For the text-containing cell, return its midpoint in [x, y] coordinate format. 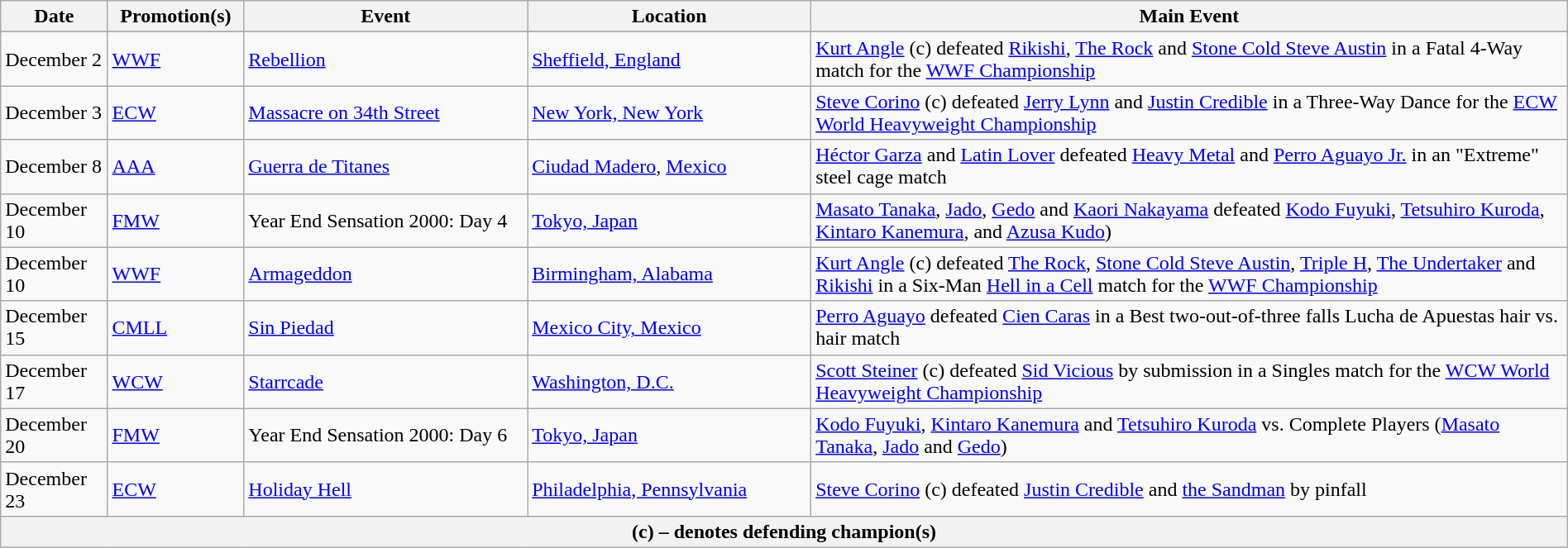
New York, New York [670, 112]
Promotion(s) [175, 17]
Sin Piedad [385, 327]
Year End Sensation 2000: Day 6 [385, 435]
CMLL [175, 327]
Kodo Fuyuki, Kintaro Kanemura and Tetsuhiro Kuroda vs. Complete Players (Masato Tanaka, Jado and Gedo) [1189, 435]
December 20 [55, 435]
Scott Steiner (c) defeated Sid Vicious by submission in a Singles match for the WCW World Heavyweight Championship [1189, 382]
Event [385, 17]
Birmingham, Alabama [670, 274]
Sheffield, England [670, 60]
Perro Aguayo defeated Cien Caras in a Best two-out-of-three falls Lucha de Apuestas hair vs. hair match [1189, 327]
Holiday Hell [385, 489]
Héctor Garza and Latin Lover defeated Heavy Metal and Perro Aguayo Jr. in an "Extreme" steel cage match [1189, 167]
WCW [175, 382]
Steve Corino (c) defeated Jerry Lynn and Justin Credible in a Three-Way Dance for the ECW World Heavyweight Championship [1189, 112]
Ciudad Madero, Mexico [670, 167]
Rebellion [385, 60]
Washington, D.C. [670, 382]
Philadelphia, Pennsylvania [670, 489]
December 23 [55, 489]
(c) – denotes defending champion(s) [784, 531]
Location [670, 17]
Main Event [1189, 17]
Guerra de Titanes [385, 167]
Steve Corino (c) defeated Justin Credible and the Sandman by pinfall [1189, 489]
Kurt Angle (c) defeated Rikishi, The Rock and Stone Cold Steve Austin in a Fatal 4-Way match for the WWF Championship [1189, 60]
Starrcade [385, 382]
December 8 [55, 167]
December 15 [55, 327]
December 17 [55, 382]
Year End Sensation 2000: Day 4 [385, 220]
Massacre on 34th Street [385, 112]
Date [55, 17]
AAA [175, 167]
December 2 [55, 60]
Armageddon [385, 274]
Masato Tanaka, Jado, Gedo and Kaori Nakayama defeated Kodo Fuyuki, Tetsuhiro Kuroda, Kintaro Kanemura, and Azusa Kudo) [1189, 220]
December 3 [55, 112]
Mexico City, Mexico [670, 327]
